Identify which cell holds the provided text, then report its [X, Y] central coordinate. 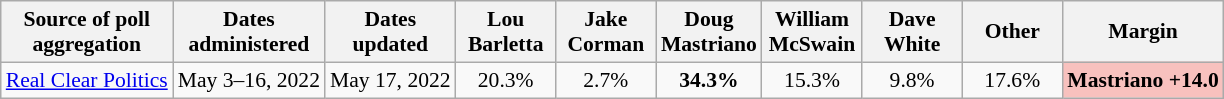
9.8% [912, 80]
JakeCorman [606, 32]
LouBarletta [506, 32]
17.6% [1012, 80]
34.3% [709, 80]
2.7% [606, 80]
WilliamMcSwain [812, 32]
Margin [1143, 32]
DougMastriano [709, 32]
Datesadministered [249, 32]
Other [1012, 32]
Source of pollaggregation [87, 32]
15.3% [812, 80]
Real Clear Politics [87, 80]
May 3–16, 2022 [249, 80]
20.3% [506, 80]
Mastriano +14.0 [1143, 80]
May 17, 2022 [390, 80]
DaveWhite [912, 32]
Datesupdated [390, 32]
